Output the (x, y) coordinate of the center of the cell containing the given text.  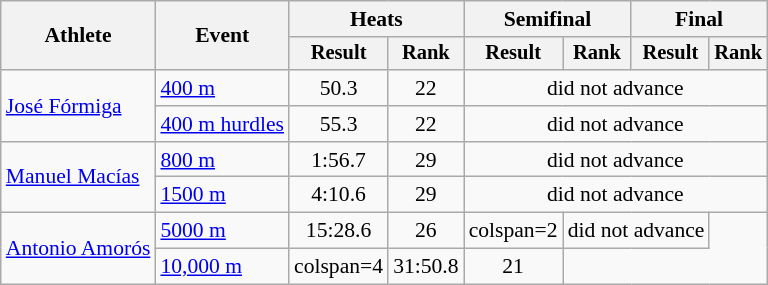
4:10.6 (338, 195)
50.3 (338, 88)
1:56.7 (338, 160)
21 (514, 267)
800 m (222, 160)
31:50.8 (426, 267)
55.3 (338, 124)
15:28.6 (338, 231)
400 m (222, 88)
Athlete (78, 36)
5000 m (222, 231)
1500 m (222, 195)
Manuel Macías (78, 178)
10,000 m (222, 267)
José Fórmiga (78, 106)
Semifinal (548, 19)
400 m hurdles (222, 124)
Final (699, 19)
Antonio Amorós (78, 248)
Event (222, 36)
Heats (376, 19)
26 (426, 231)
colspan=4 (338, 267)
colspan=2 (514, 231)
